Find where the given text appears and provide that cell's center as [X, Y] coordinate. 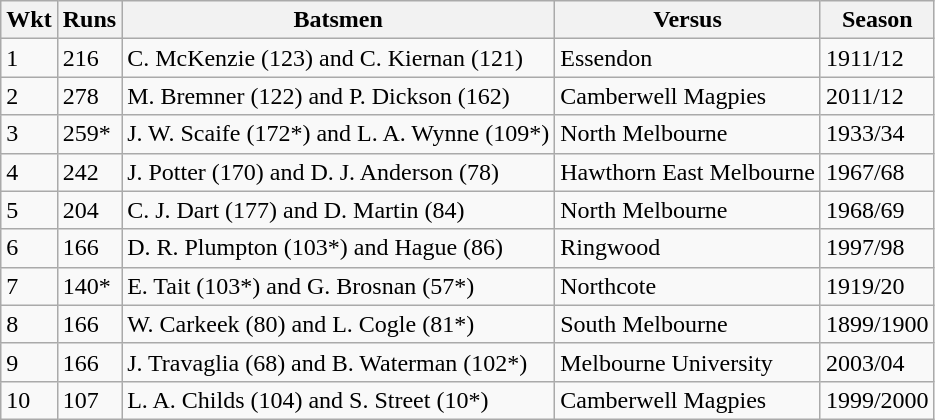
Northcote [688, 286]
E. Tait (103*) and G. Brosnan (57*) [338, 286]
5 [29, 210]
C. J. Dart (177) and D. Martin (84) [338, 210]
1968/69 [877, 210]
216 [89, 58]
6 [29, 248]
M. Bremner (122) and P. Dickson (162) [338, 96]
J. W. Scaife (172*) and L. A. Wynne (109*) [338, 134]
1899/1900 [877, 324]
2003/04 [877, 362]
Hawthorn East Melbourne [688, 172]
Wkt [29, 20]
1933/34 [877, 134]
1 [29, 58]
D. R. Plumpton (103*) and Hague (86) [338, 248]
L. A. Childs (104) and S. Street (10*) [338, 400]
Runs [89, 20]
W. Carkeek (80) and L. Cogle (81*) [338, 324]
4 [29, 172]
3 [29, 134]
South Melbourne [688, 324]
8 [29, 324]
9 [29, 362]
Melbourne University [688, 362]
259* [89, 134]
2 [29, 96]
242 [89, 172]
278 [89, 96]
1997/98 [877, 248]
7 [29, 286]
1999/2000 [877, 400]
C. McKenzie (123) and C. Kiernan (121) [338, 58]
2011/12 [877, 96]
1911/12 [877, 58]
Season [877, 20]
204 [89, 210]
J. Travaglia (68) and B. Waterman (102*) [338, 362]
Essendon [688, 58]
1919/20 [877, 286]
10 [29, 400]
Ringwood [688, 248]
140* [89, 286]
Batsmen [338, 20]
J. Potter (170) and D. J. Anderson (78) [338, 172]
Versus [688, 20]
1967/68 [877, 172]
107 [89, 400]
